Locate the cell with the specified text and output its (X, Y) center coordinate. 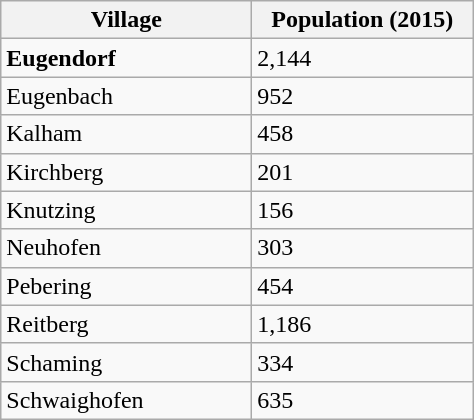
Neuhofen (126, 248)
Pebering (126, 286)
Eugenbach (126, 96)
454 (362, 286)
156 (362, 210)
Population (2015) (362, 20)
Kirchberg (126, 172)
Schwaighofen (126, 400)
2,144 (362, 58)
334 (362, 362)
1,186 (362, 324)
201 (362, 172)
952 (362, 96)
635 (362, 400)
Kalham (126, 134)
Schaming (126, 362)
Reitberg (126, 324)
Eugendorf (126, 58)
Knutzing (126, 210)
Village (126, 20)
458 (362, 134)
303 (362, 248)
